Determine the [X, Y] coordinate at the center of the cell enclosing the given text.  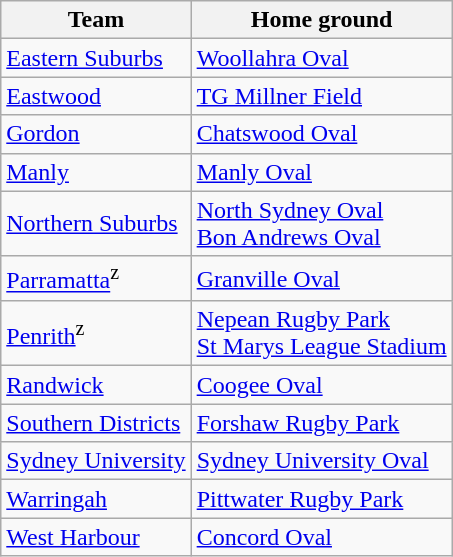
Nepean Rugby ParkSt Marys League Stadium [322, 334]
Chatswood Oval [322, 134]
Sydney University [96, 461]
TG Millner Field [322, 96]
Manly Oval [322, 172]
Parramattaz [96, 278]
Pittwater Rugby Park [322, 499]
Eastwood [96, 96]
Team [96, 20]
Forshaw Rugby Park [322, 423]
Coogee Oval [322, 385]
Randwick [96, 385]
Gordon [96, 134]
Sydney University Oval [322, 461]
Home ground [322, 20]
Concord Oval [322, 537]
Warringah [96, 499]
Granville Oval [322, 278]
Penrithz [96, 334]
North Sydney OvalBon Andrews Oval [322, 224]
Eastern Suburbs [96, 58]
Woollahra Oval [322, 58]
Manly [96, 172]
Northern Suburbs [96, 224]
Southern Districts [96, 423]
West Harbour [96, 537]
